Search for the cell housing the specified text and yield its (x, y) center coordinate. 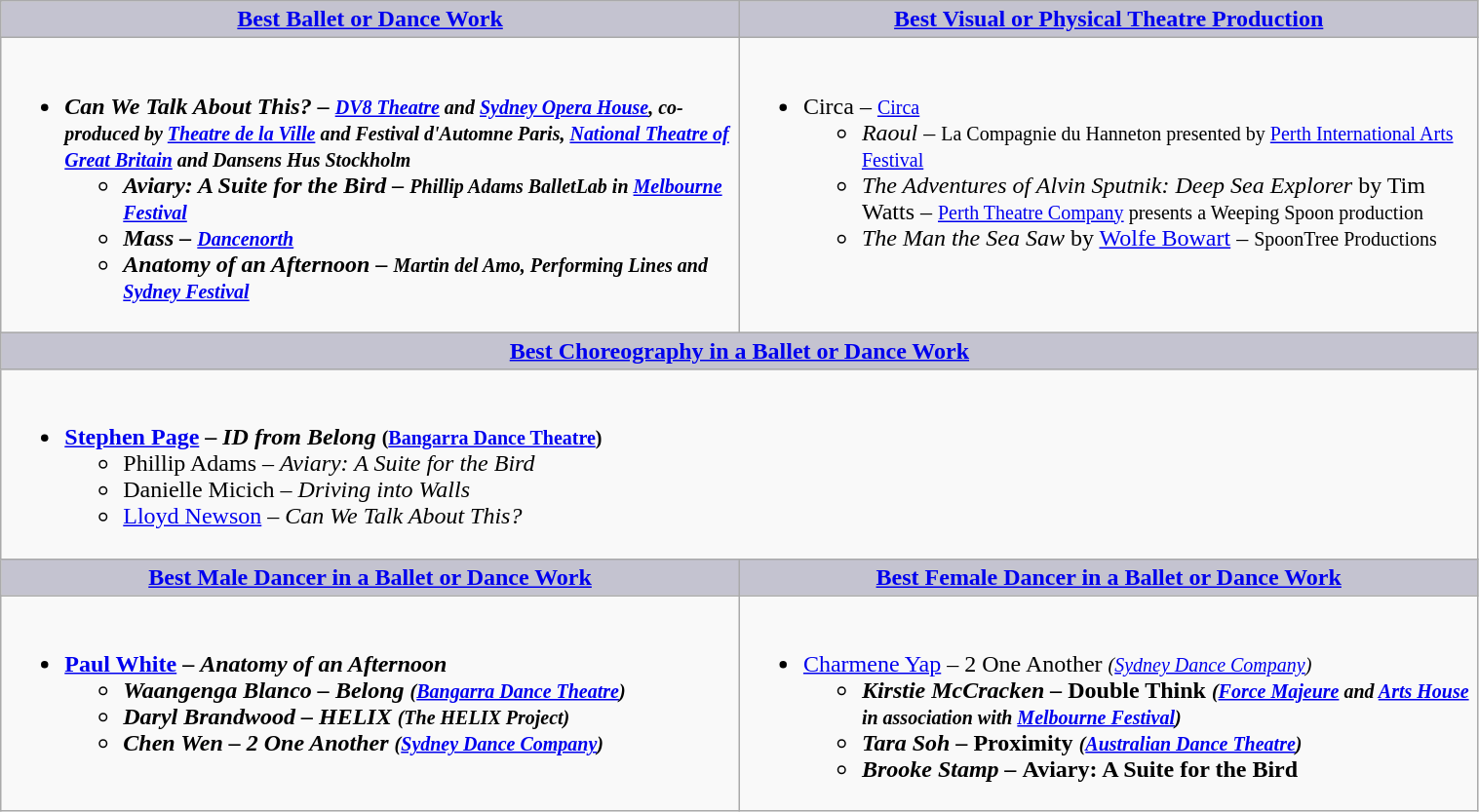
Best Choreography in a Ballet or Dance Work (739, 351)
Best Male Dancer in a Ballet or Dance Work (370, 577)
Best Visual or Physical Theatre Production (1109, 19)
Best Female Dancer in a Ballet or Dance Work (1109, 577)
Best Ballet or Dance Work (370, 19)
